Detect which cell encompasses the target text, then output its [X, Y] center coordinate. 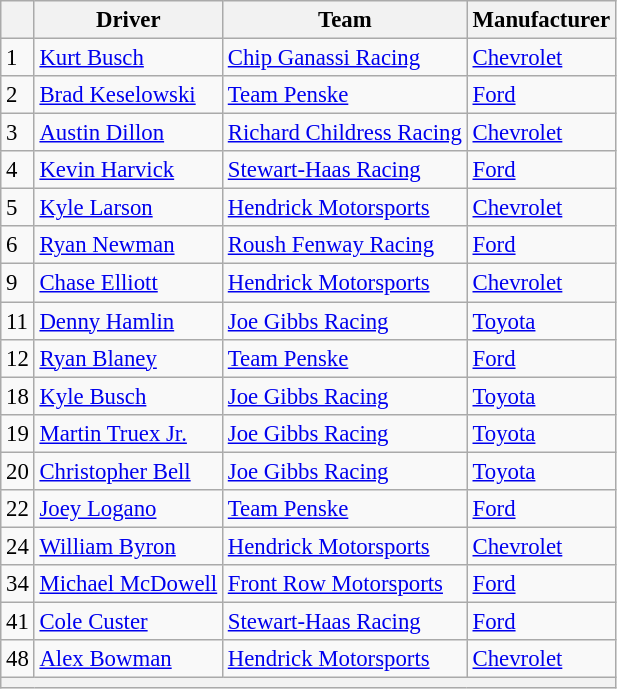
Christopher Bell [128, 471]
2 [18, 95]
34 [18, 584]
3 [18, 133]
Kurt Busch [128, 58]
Michael McDowell [128, 584]
48 [18, 659]
4 [18, 170]
Denny Hamlin [128, 321]
Driver [128, 20]
41 [18, 621]
Martin Truex Jr. [128, 433]
Kevin Harvick [128, 170]
1 [18, 58]
20 [18, 471]
Manufacturer [541, 20]
Brad Keselowski [128, 95]
5 [18, 208]
18 [18, 396]
Ryan Blaney [128, 358]
Chase Elliott [128, 283]
Richard Childress Racing [344, 133]
Roush Fenway Racing [344, 245]
Chip Ganassi Racing [344, 58]
Alex Bowman [128, 659]
Front Row Motorsports [344, 584]
Kyle Busch [128, 396]
6 [18, 245]
9 [18, 283]
Joey Logano [128, 509]
24 [18, 546]
19 [18, 433]
Cole Custer [128, 621]
Kyle Larson [128, 208]
William Byron [128, 546]
Team [344, 20]
Austin Dillon [128, 133]
12 [18, 358]
Ryan Newman [128, 245]
22 [18, 509]
11 [18, 321]
